Capture the cell that displays the provided text and extract its [X, Y] central coordinate. 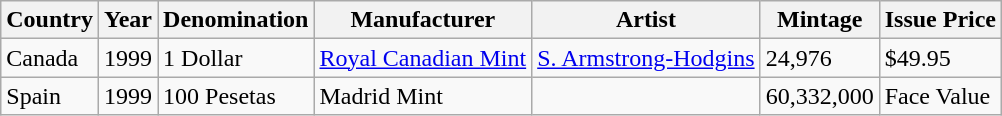
Canada [50, 58]
24,976 [820, 58]
Spain [50, 96]
60,332,000 [820, 96]
Year [128, 20]
Mintage [820, 20]
1 Dollar [236, 58]
Issue Price [940, 20]
100 Pesetas [236, 96]
Face Value [940, 96]
Country [50, 20]
S. Armstrong-Hodgins [646, 58]
Royal Canadian Mint [423, 58]
Manufacturer [423, 20]
Artist [646, 20]
Madrid Mint [423, 96]
$49.95 [940, 58]
Denomination [236, 20]
